Return [X, Y] of the center of cell containing provided text 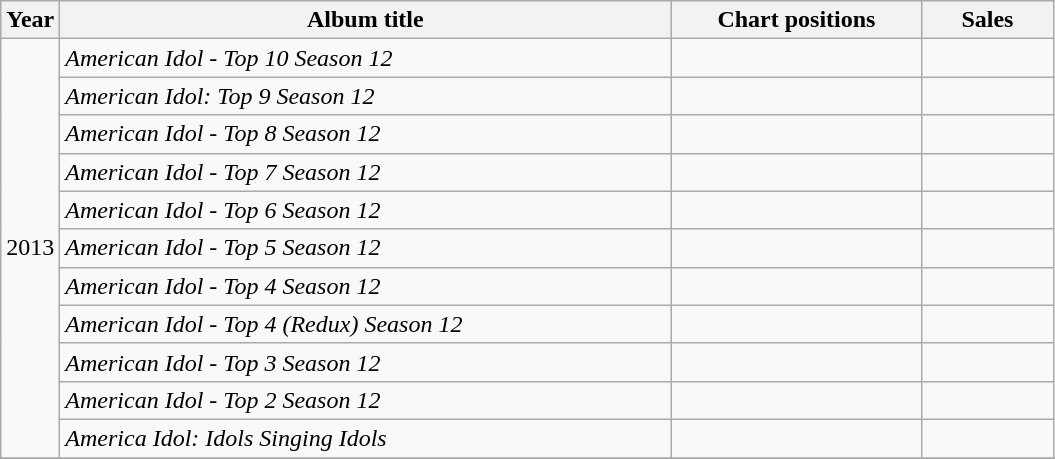
Sales [988, 20]
American Idol - Top 7 Season 12 [366, 172]
Chart positions [796, 20]
American Idol - Top 4 (Redux) Season 12 [366, 324]
American Idol - Top 2 Season 12 [366, 400]
Album title [366, 20]
American Idol - Top 8 Season 12 [366, 134]
Year [30, 20]
America Idol: Idols Singing Idols [366, 438]
2013 [30, 248]
American Idol - Top 4 Season 12 [366, 286]
American Idol - Top 3 Season 12 [366, 362]
American Idol - Top 10 Season 12 [366, 58]
American Idol - Top 5 Season 12 [366, 248]
American Idol - Top 6 Season 12 [366, 210]
American Idol: Top 9 Season 12 [366, 96]
